For the text-containing cell, return its midpoint in [x, y] coordinate format. 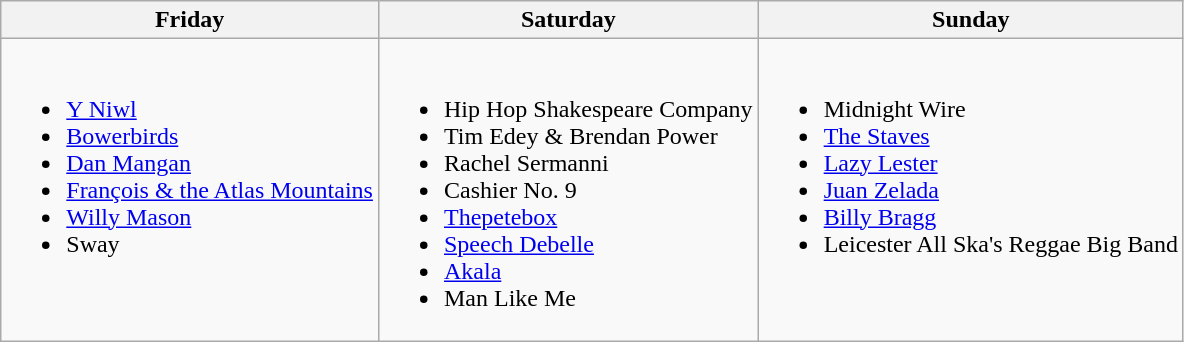
Sunday [970, 20]
Midnight WireThe StavesLazy LesterJuan ZeladaBilly BraggLeicester All Ska's Reggae Big Band [970, 190]
Saturday [568, 20]
Friday [190, 20]
Hip Hop Shakespeare CompanyTim Edey & Brendan PowerRachel SermanniCashier No. 9ThepeteboxSpeech DebelleAkalaMan Like Me [568, 190]
Y NiwlBowerbirdsDan ManganFrançois & the Atlas MountainsWilly MasonSway [190, 190]
